For the text-containing cell, return its midpoint in [X, Y] coordinate format. 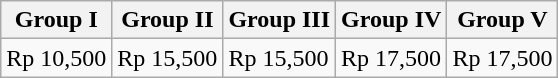
Group I [56, 20]
Group IV [392, 20]
Group III [280, 20]
Group II [168, 20]
Rp 10,500 [56, 58]
Group V [502, 20]
